Find where the given text appears and provide that cell's center as [x, y] coordinate. 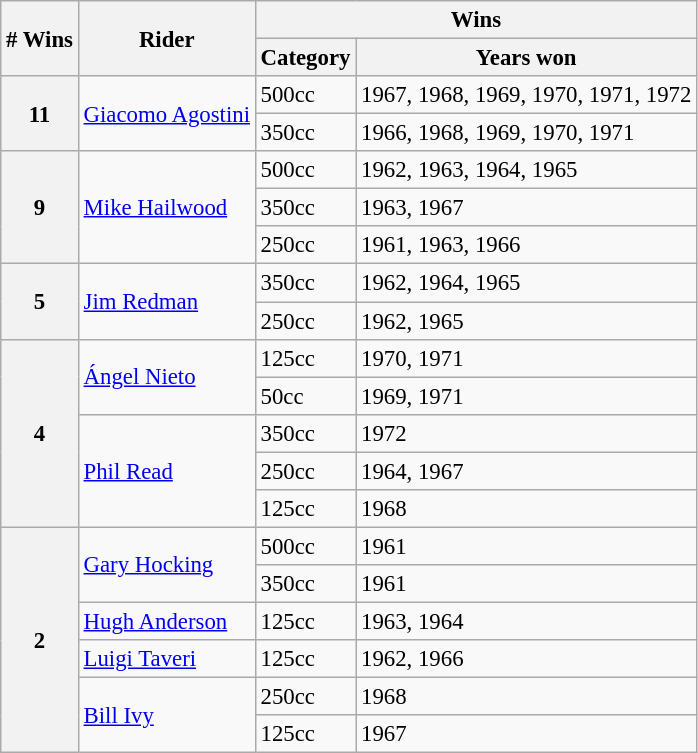
1966, 1968, 1969, 1970, 1971 [526, 133]
Mike Hailwood [166, 208]
1972 [526, 433]
1962, 1964, 1965 [526, 283]
1967 [526, 734]
Jim Redman [166, 302]
2 [40, 640]
Years won [526, 58]
Bill Ivy [166, 716]
50cc [305, 396]
11 [40, 114]
1967, 1968, 1969, 1970, 1971, 1972 [526, 95]
Gary Hocking [166, 564]
1962, 1965 [526, 321]
Luigi Taveri [166, 659]
Category [305, 58]
1964, 1967 [526, 471]
Wins [476, 20]
1962, 1966 [526, 659]
Giacomo Agostini [166, 114]
# Wins [40, 38]
Hugh Anderson [166, 621]
Phil Read [166, 470]
1970, 1971 [526, 358]
4 [40, 433]
1962, 1963, 1964, 1965 [526, 170]
1969, 1971 [526, 396]
Ángel Nieto [166, 376]
1961, 1963, 1966 [526, 245]
1963, 1967 [526, 208]
1963, 1964 [526, 621]
5 [40, 302]
9 [40, 208]
Rider [166, 38]
